Return (x, y) of the center of cell containing provided text 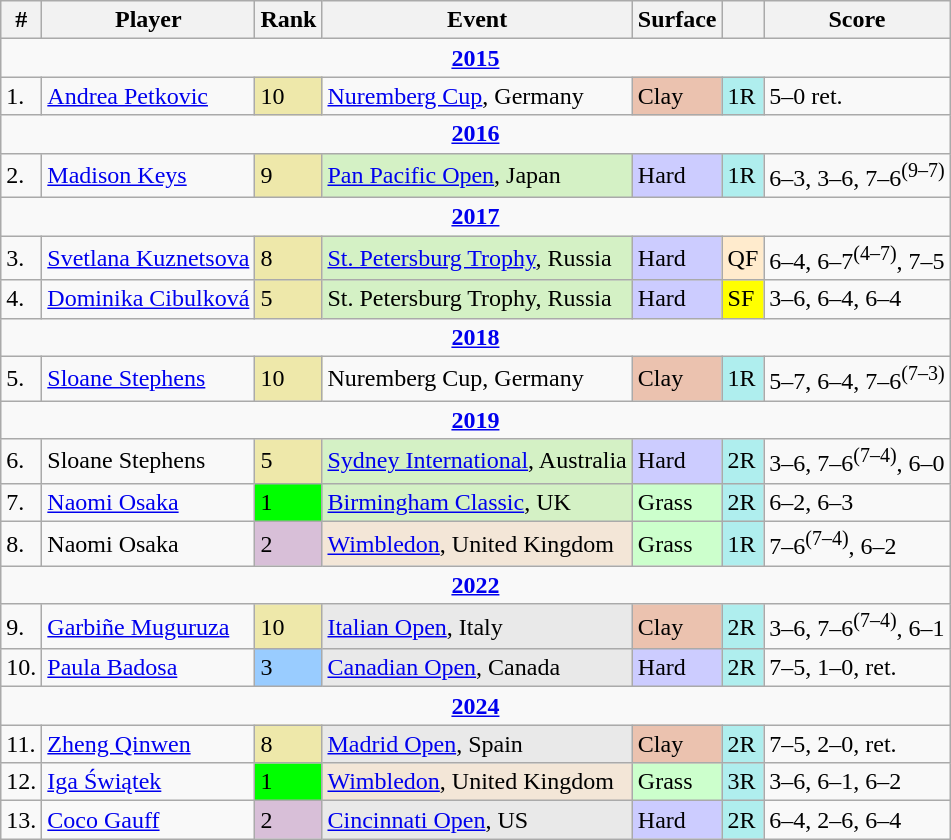
5. (22, 378)
11. (22, 744)
2016 (476, 134)
# (22, 20)
6–3, 3–6, 7–6(9–7) (857, 176)
3–6, 7–6(7–4), 6–1 (857, 626)
1. (22, 96)
7. (22, 502)
3. (22, 258)
Surface (677, 20)
SF (743, 299)
Coco Gauff (148, 820)
3R (743, 782)
7–5, 1–0, ret. (857, 668)
12. (22, 782)
Cincinnati Open, US (477, 820)
4. (22, 299)
3–6, 7–6(7–4), 6–0 (857, 462)
Score (857, 20)
2015 (476, 58)
6–4, 2–6, 6–4 (857, 820)
Italian Open, Italy (477, 626)
Madrid Open, Spain (477, 744)
7–6(7–4), 6–2 (857, 544)
Canadian Open, Canada (477, 668)
2019 (476, 420)
3–6, 6–1, 6–2 (857, 782)
Pan Pacific Open, Japan (477, 176)
Zheng Qinwen (148, 744)
Player (148, 20)
9. (22, 626)
Paula Badosa (148, 668)
2024 (476, 706)
Andrea Petkovic (148, 96)
2. (22, 176)
8. (22, 544)
Garbiñe Muguruza (148, 626)
6–4, 6–7(4–7), 7–5 (857, 258)
5–0 ret. (857, 96)
10. (22, 668)
Iga Świątek (148, 782)
Event (477, 20)
Svetlana Kuznetsova (148, 258)
Madison Keys (148, 176)
Birmingham Classic, UK (477, 502)
2018 (476, 337)
Dominika Cibulková (148, 299)
2022 (476, 585)
9 (288, 176)
QF (743, 258)
Rank (288, 20)
3–6, 6–4, 6–4 (857, 299)
2017 (476, 217)
13. (22, 820)
5–7, 6–4, 7–6(7–3) (857, 378)
6–2, 6–3 (857, 502)
3 (288, 668)
6. (22, 462)
7–5, 2–0, ret. (857, 744)
Sydney International, Australia (477, 462)
